Return the [x, y] coordinate for the center point of the cell that contains the specified text.  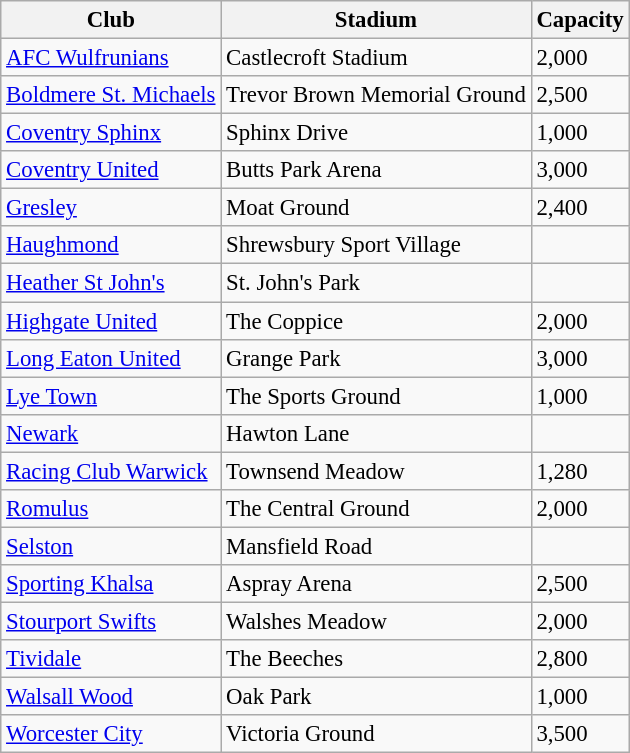
Racing Club Warwick [111, 471]
Tividale [111, 659]
Shrewsbury Sport Village [376, 245]
1,280 [580, 471]
Coventry Sphinx [111, 133]
Romulus [111, 509]
The Sports Ground [376, 396]
Lye Town [111, 396]
3,500 [580, 734]
Boldmere St. Michaels [111, 95]
Sporting Khalsa [111, 584]
Newark [111, 433]
Worcester City [111, 734]
Haughmond [111, 245]
The Coppice [376, 321]
Stadium [376, 20]
Selston [111, 546]
Gresley [111, 208]
Hawton Lane [376, 433]
Townsend Meadow [376, 471]
Long Eaton United [111, 358]
Aspray Arena [376, 584]
AFC Wulfrunians [111, 58]
Heather St John's [111, 283]
Capacity [580, 20]
Castlecroft Stadium [376, 58]
Victoria Ground [376, 734]
St. John's Park [376, 283]
Highgate United [111, 321]
The Central Ground [376, 509]
Coventry United [111, 170]
Sphinx Drive [376, 133]
Butts Park Arena [376, 170]
Walsall Wood [111, 697]
Trevor Brown Memorial Ground [376, 95]
Walshes Meadow [376, 621]
2,400 [580, 208]
Oak Park [376, 697]
Grange Park [376, 358]
Stourport Swifts [111, 621]
Mansfield Road [376, 546]
Club [111, 20]
2,800 [580, 659]
The Beeches [376, 659]
Moat Ground [376, 208]
